Determine the [x, y] coordinate at the center of the cell enclosing the given text.  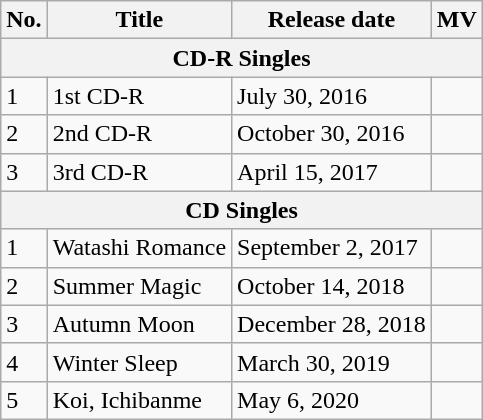
March 30, 2019 [332, 362]
3rd CD-R [139, 172]
2nd CD-R [139, 134]
Koi, Ichibanme [139, 400]
No. [24, 20]
September 2, 2017 [332, 248]
December 28, 2018 [332, 324]
May 6, 2020 [332, 400]
Autumn Moon [139, 324]
Summer Magic [139, 286]
April 15, 2017 [332, 172]
October 30, 2016 [332, 134]
July 30, 2016 [332, 96]
Watashi Romance [139, 248]
1st CD-R [139, 96]
4 [24, 362]
CD-R Singles [242, 58]
Title [139, 20]
October 14, 2018 [332, 286]
CD Singles [242, 210]
MV [456, 20]
Winter Sleep [139, 362]
Release date [332, 20]
5 [24, 400]
